Return [X, Y] of the center of cell containing provided text 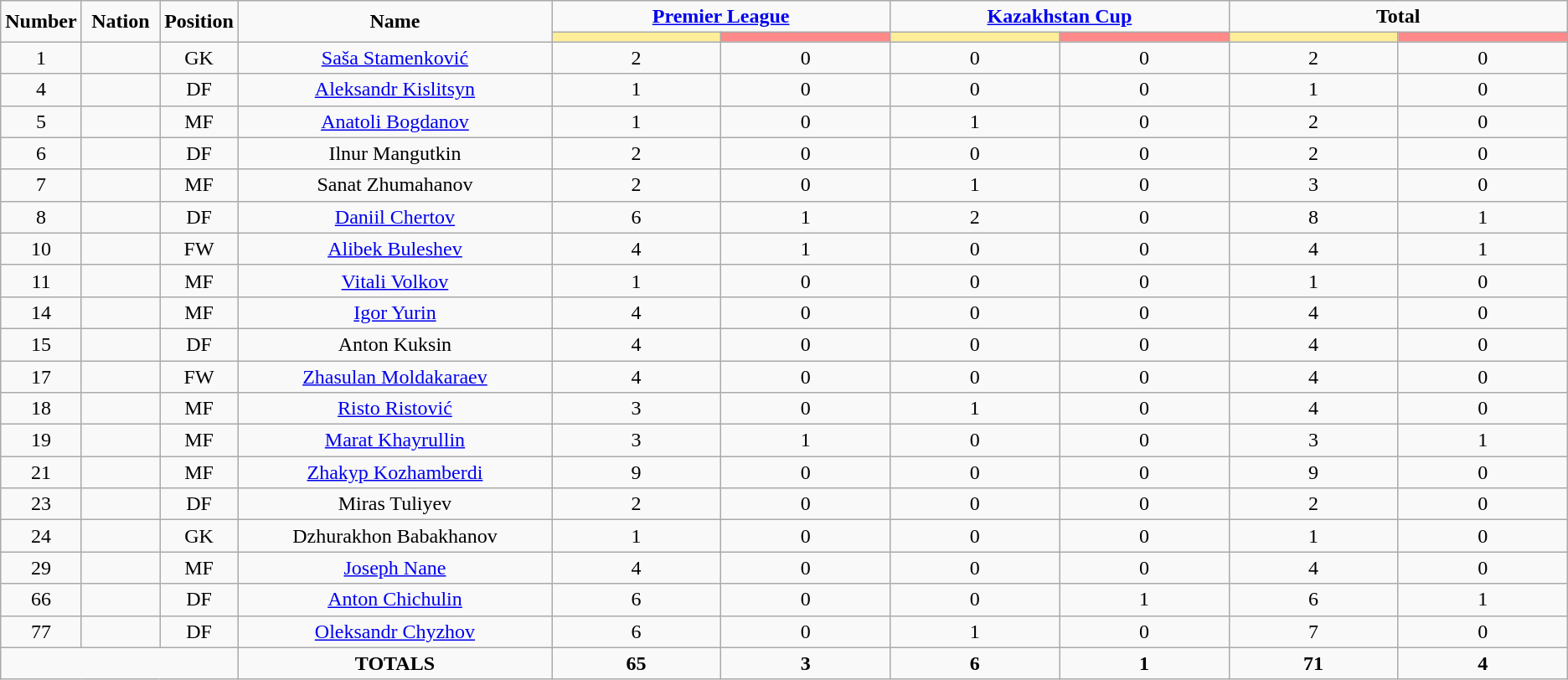
77 [41, 631]
Vitali Volkov [395, 281]
Miras Tuliyev [395, 504]
10 [41, 249]
Number [41, 22]
Anton Kuksin [395, 344]
Name [395, 22]
Igor Yurin [395, 312]
17 [41, 376]
65 [636, 663]
Joseph Nane [395, 568]
Kazakhstan Cup [1060, 17]
Daniil Chertov [395, 217]
Anatoli Bogdanov [395, 121]
Nation [121, 22]
18 [41, 409]
Marat Khayrullin [395, 440]
Dzhurakhon Babakhanov [395, 536]
Aleksandr Kislitsyn [395, 90]
Zhasulan Moldakaraev [395, 376]
21 [41, 472]
Zhakyp Kozhamberdi [395, 472]
Ilnur Mangutkin [395, 153]
Anton Chichulin [395, 600]
Sanat Zhumahanov [395, 185]
11 [41, 281]
15 [41, 344]
19 [41, 440]
Risto Ristović [395, 409]
Oleksandr Chyzhov [395, 631]
Position [199, 22]
Saša Stamenković [395, 58]
14 [41, 312]
24 [41, 536]
29 [41, 568]
5 [41, 121]
23 [41, 504]
Premier League [720, 17]
TOTALS [395, 663]
71 [1313, 663]
Alibek Buleshev [395, 249]
Total [1398, 17]
66 [41, 600]
